Search for the cell housing the specified text and yield its (X, Y) center coordinate. 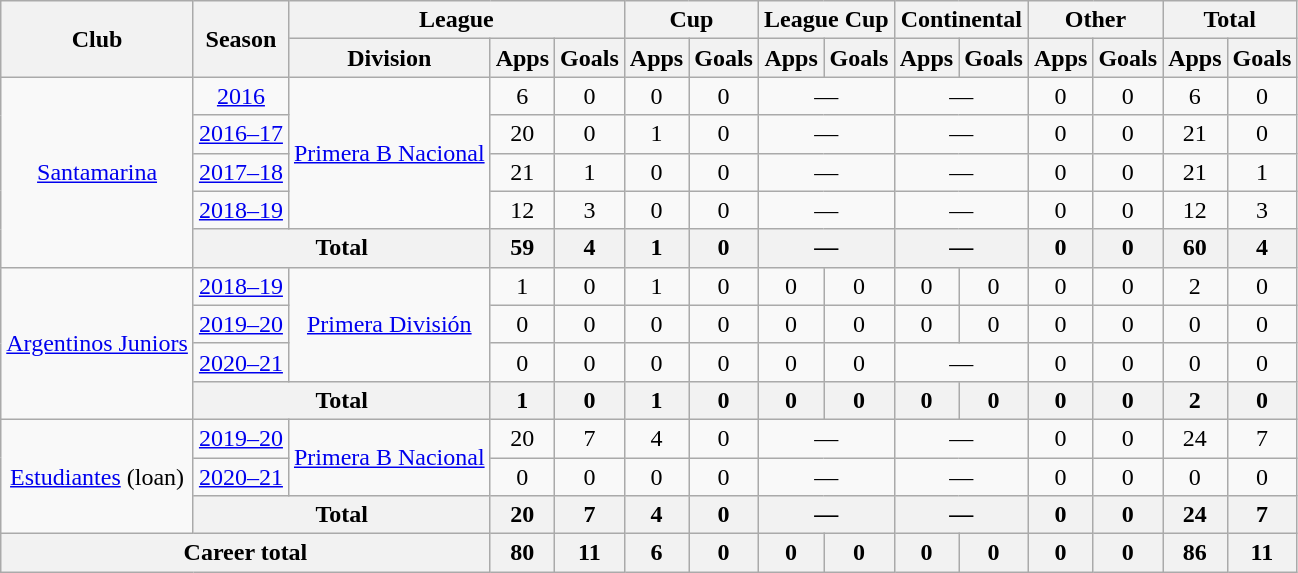
Career total (246, 553)
Division (389, 58)
League (456, 20)
60 (1195, 248)
86 (1195, 553)
League Cup (826, 20)
Other (1095, 20)
Primera División (389, 324)
Cup (691, 20)
Argentinos Juniors (98, 343)
Continental (961, 20)
Club (98, 39)
Season (240, 39)
Estudiantes (loan) (98, 476)
80 (522, 553)
59 (522, 248)
2016 (240, 96)
2016–17 (240, 134)
2017–18 (240, 172)
Santamarina (98, 172)
